Determine the [X, Y] coordinate at the center of the cell enclosing the given text.  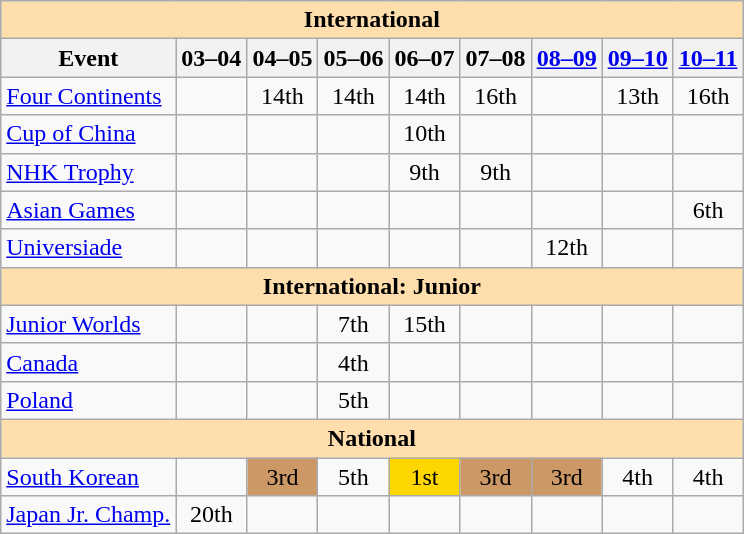
03–04 [212, 58]
Asian Games [88, 210]
Event [88, 58]
National [372, 438]
07–08 [496, 58]
05–06 [354, 58]
04–05 [282, 58]
Universiade [88, 248]
NHK Trophy [88, 172]
10th [424, 134]
South Korean [88, 477]
Cup of China [88, 134]
Japan Jr. Champ. [88, 515]
Canada [88, 362]
7th [354, 324]
09–10 [638, 58]
Junior Worlds [88, 324]
08–09 [566, 58]
Poland [88, 400]
15th [424, 324]
6th [708, 210]
12th [566, 248]
International: Junior [372, 286]
International [372, 20]
20th [212, 515]
06–07 [424, 58]
10–11 [708, 58]
13th [638, 96]
1st [424, 477]
Four Continents [88, 96]
